Determine the [X, Y] coordinate at the center of the cell enclosing the given text.  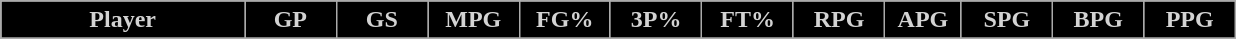
MPG [474, 20]
3P% [656, 20]
FT% [748, 20]
FG% [564, 20]
BPG [1098, 20]
APG [923, 20]
SPG [1006, 20]
Player [123, 20]
GS [382, 20]
GP [290, 20]
PPG [1190, 20]
RPG [838, 20]
